Capture the cell that displays the provided text and extract its (X, Y) central coordinate. 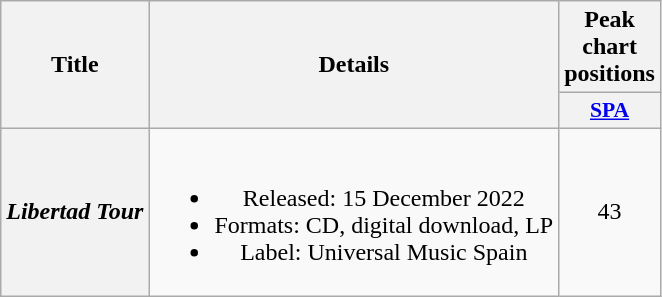
43 (610, 212)
Details (354, 65)
Peak chart positions (610, 47)
Released: 15 December 2022Formats: CD, digital download, LPLabel: Universal Music Spain (354, 212)
SPA (610, 111)
Title (75, 65)
Libertad Tour (75, 212)
